Detect which cell encompasses the target text, then output its [x, y] center coordinate. 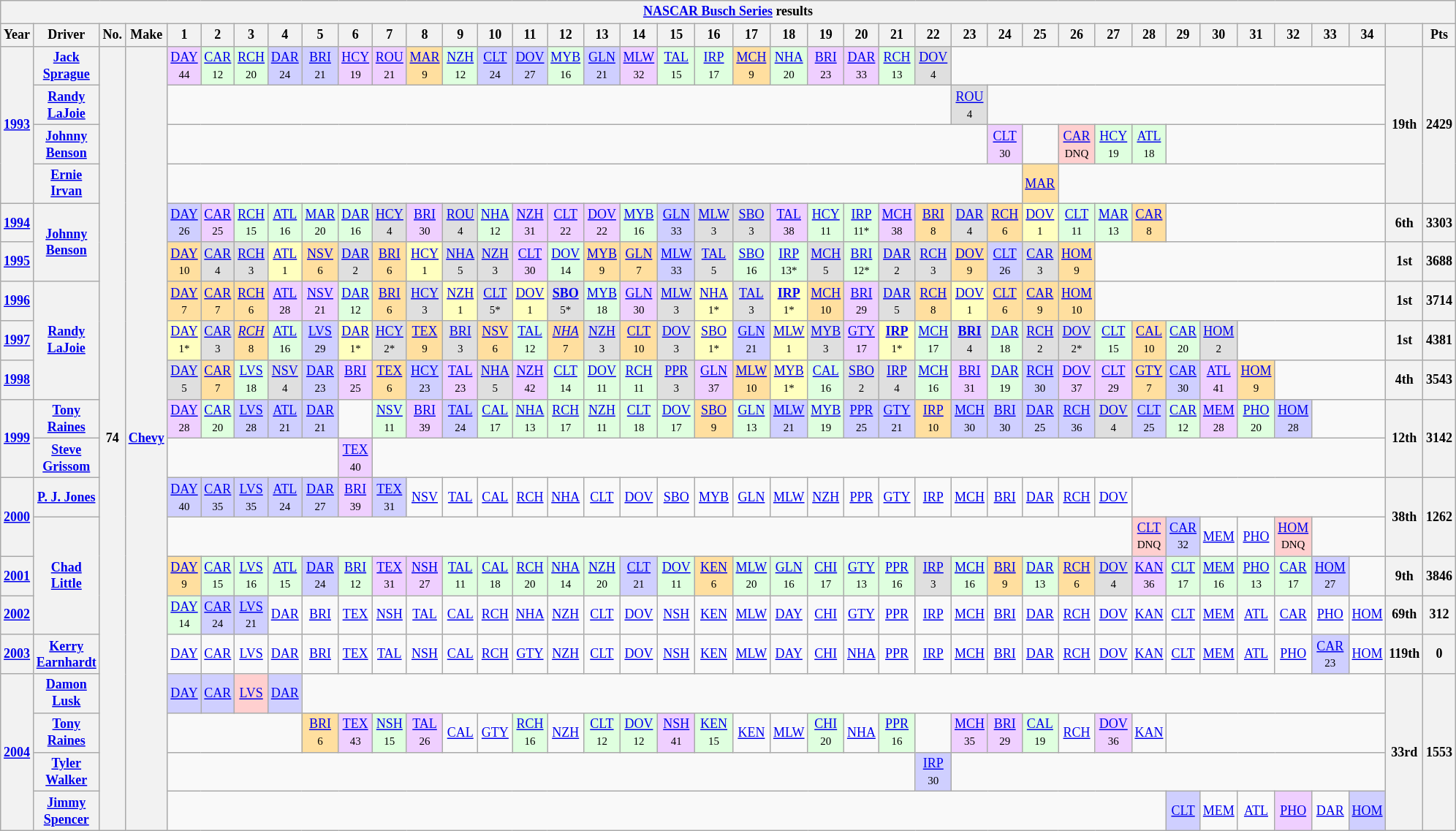
HCY2* [389, 341]
20 [862, 35]
PPR3 [677, 379]
LVS16 [251, 576]
MLW20 [751, 576]
IRP3 [933, 576]
19th [1405, 124]
GLN7 [639, 262]
29 [1183, 35]
NHA13 [530, 419]
CAR35 [218, 497]
Ernie Irvan [66, 183]
CAR9 [1040, 301]
RCH36 [1077, 419]
DAY7 [184, 301]
TAL23 [460, 379]
GLN16 [789, 576]
GLN33 [677, 223]
NZH42 [530, 379]
3846 [1440, 576]
MEM16 [1218, 576]
GLN [751, 497]
TAL24 [460, 419]
TEX40 [355, 458]
CLT10 [639, 341]
CARDNQ [1077, 144]
TEX6 [389, 379]
14 [639, 35]
DAR13 [1040, 576]
12th [1405, 439]
IRP13* [789, 262]
16 [713, 35]
ATL18 [1149, 144]
9 [460, 35]
Jack Sprague [66, 66]
31 [1256, 35]
KEN15 [713, 733]
NSH41 [677, 733]
No. [113, 35]
CLT14 [566, 379]
NZH12 [460, 66]
TAL5 [713, 262]
1262 [1440, 516]
PHO20 [1256, 419]
CAL18 [496, 576]
BRI25 [355, 379]
NSV4 [285, 379]
GTY7 [1149, 379]
LVS21 [251, 615]
NSV11 [389, 419]
1996 [18, 301]
DAR21 [320, 419]
4 [285, 35]
CLTDNQ [1149, 536]
DOV2* [1077, 341]
DAR5 [897, 301]
DAR33 [862, 66]
NZH11 [602, 419]
TAL12 [530, 341]
DOV37 [1077, 379]
BRI12* [862, 262]
MYB9 [602, 262]
RCH11 [639, 379]
MLW33 [677, 262]
IRP10 [933, 419]
17 [751, 35]
DOV9 [970, 262]
12 [566, 35]
DAR1* [355, 341]
BRI4 [970, 341]
Kerry Earnhardt [66, 654]
CAR15 [218, 576]
3142 [1440, 439]
DAY26 [184, 223]
HOM10 [1077, 301]
HCY4 [389, 223]
MYB18 [602, 301]
SBO1* [713, 341]
CLT15 [1113, 341]
MEM28 [1218, 419]
28 [1149, 35]
MLW10 [751, 379]
CAR17 [1294, 576]
DAR18 [1004, 341]
KEN6 [713, 576]
LVS35 [251, 497]
KAN36 [1149, 576]
TAL15 [677, 66]
2 [218, 35]
PHO13 [1256, 576]
MLW1 [789, 341]
DAY28 [184, 419]
CLT22 [566, 223]
23 [970, 35]
NSV [425, 497]
IRP4 [897, 379]
MCH5 [826, 262]
HOM27 [1330, 576]
NSV21 [320, 301]
5 [320, 35]
NZH20 [602, 576]
DAY14 [184, 615]
DOV14 [566, 262]
0 [1440, 654]
NASCAR Busch Series results [728, 12]
DAR25 [1040, 419]
MYB [713, 497]
CAR32 [1183, 536]
MLW21 [789, 419]
LVS18 [251, 379]
1994 [18, 223]
38th [1405, 516]
6 [355, 35]
2000 [18, 516]
LVS28 [251, 419]
NZH1 [460, 301]
BRI3 [460, 341]
NHA12 [496, 223]
MCH38 [897, 223]
Pts [1440, 35]
1995 [18, 262]
30 [1218, 35]
1553 [1440, 753]
GLN30 [639, 301]
TEX43 [355, 733]
CLT5* [496, 301]
7 [389, 35]
DOV36 [1113, 733]
21 [897, 35]
NHA14 [566, 576]
NZH31 [530, 223]
Jimmy Spencer [66, 811]
DAY9 [184, 576]
CLT24 [496, 66]
Steve Grissom [66, 458]
DOV12 [639, 733]
19 [826, 35]
NHA7 [566, 341]
MYB19 [826, 419]
BRI8 [933, 223]
GTY13 [862, 576]
RCH17 [566, 419]
10 [496, 35]
MYB3 [826, 341]
BRI23 [826, 66]
NHA1* [713, 301]
2003 [18, 654]
DOV22 [602, 223]
ROU21 [389, 66]
2429 [1440, 124]
Year [18, 35]
CHI20 [826, 733]
IRP17 [713, 66]
CAR30 [1183, 379]
SBO16 [751, 262]
DAY40 [184, 497]
3688 [1440, 262]
RCH16 [530, 733]
HCY3 [425, 301]
CLT26 [1004, 262]
3543 [1440, 379]
DOV27 [530, 66]
NHA20 [789, 66]
DOV3 [677, 341]
TAL11 [460, 576]
BRI21 [320, 66]
CLT29 [1113, 379]
119th [1405, 654]
DOV17 [677, 419]
HOMDNQ [1294, 536]
22 [933, 35]
BRI31 [970, 379]
DAR23 [320, 379]
4th [1405, 379]
ATL21 [285, 419]
IRP30 [933, 772]
DAR19 [1004, 379]
2002 [18, 615]
BRI9 [1004, 576]
TAL3 [751, 301]
Tyler Walker [66, 772]
Damon Lusk [66, 694]
MYB1* [789, 379]
DAY1* [184, 341]
ATL28 [285, 301]
1998 [18, 379]
NSH27 [425, 576]
CLT25 [1149, 419]
1993 [18, 124]
HCY11 [826, 223]
TEX9 [425, 341]
HCY1 [425, 262]
HOM28 [1294, 419]
18 [789, 35]
DAR27 [320, 497]
8 [425, 35]
SBO3 [751, 223]
CLT18 [639, 419]
4381 [1440, 341]
33rd [1405, 753]
MAR20 [320, 223]
HOM2 [1218, 341]
PPR25 [862, 419]
MAR [1040, 183]
CLT21 [639, 576]
Driver [66, 35]
25 [1040, 35]
DAR12 [355, 301]
1 [184, 35]
MCH10 [826, 301]
TAL26 [425, 733]
1997 [18, 341]
CAR8 [1149, 223]
GLN13 [751, 419]
SBO [677, 497]
3303 [1440, 223]
CLT12 [602, 733]
3714 [1440, 301]
DAR4 [970, 223]
SBO5* [566, 301]
RCH15 [251, 223]
CLT6 [1004, 301]
DAY10 [184, 262]
ATL15 [285, 576]
2004 [18, 753]
15 [677, 35]
CAL17 [496, 419]
IRP11* [862, 223]
74 [113, 439]
DAR16 [355, 223]
CAL19 [1040, 733]
P. J. Jones [66, 497]
MCH35 [970, 733]
MAR13 [1113, 223]
MCH9 [751, 66]
DAY5 [184, 379]
Make [146, 35]
34 [1367, 35]
3 [251, 35]
CLT11 [1077, 223]
MCH17 [933, 341]
2001 [18, 576]
27 [1113, 35]
DAY44 [184, 66]
TAL38 [789, 223]
GLN37 [713, 379]
CAL16 [826, 379]
312 [1440, 615]
Chad Little [66, 576]
LVS29 [320, 341]
ATL1 [285, 262]
RCH2 [1040, 341]
13 [602, 35]
CAR25 [218, 223]
1999 [18, 439]
SBO9 [713, 419]
RCH13 [897, 66]
9th [1405, 576]
CAR24 [218, 615]
Chevy [146, 439]
CAR4 [218, 262]
69th [1405, 615]
CHI17 [826, 576]
CAL10 [1149, 341]
GTY21 [897, 419]
HCY23 [425, 379]
ATL24 [285, 497]
NSH15 [389, 733]
32 [1294, 35]
ATL41 [1218, 379]
SBO2 [862, 379]
24 [1004, 35]
BRI12 [355, 576]
MLW32 [639, 66]
11 [530, 35]
26 [1077, 35]
MAR9 [425, 66]
33 [1330, 35]
GTY17 [862, 341]
CAR23 [1330, 654]
RCH30 [1040, 379]
MCH30 [970, 419]
6th [1405, 223]
CLT17 [1183, 576]
